Extract the (x, y) coordinate from the center of the cell holding the provided text.  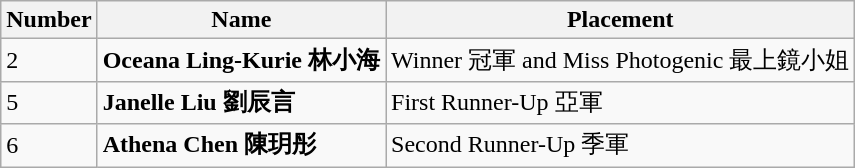
Second Runner-Up 季軍 (620, 146)
Number (49, 20)
Name (241, 20)
5 (49, 102)
Placement (620, 20)
Winner 冠軍 and Miss Photogenic 最上鏡小姐 (620, 60)
Athena Chen 陳玥彤 (241, 146)
2 (49, 60)
First Runner-Up 亞軍 (620, 102)
Janelle Liu 劉辰言 (241, 102)
Oceana Ling-Kurie 林小海 (241, 60)
6 (49, 146)
